Return the [x, y] coordinate for the center point of the cell that contains the specified text.  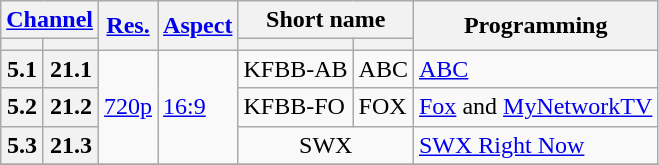
Fox and MyNetworkTV [535, 107]
21.3 [70, 145]
KFBB-FO [296, 107]
SWX [326, 145]
5.2 [22, 107]
Short name [326, 20]
5.3 [22, 145]
21.2 [70, 107]
SWX Right Now [535, 145]
FOX [383, 107]
16:9 [198, 107]
KFBB-AB [296, 69]
Aspect [198, 26]
Programming [535, 26]
Channel [50, 20]
21.1 [70, 69]
720p [128, 107]
Res. [128, 26]
5.1 [22, 69]
